Output the [x, y] coordinate of the center of the cell containing the given text.  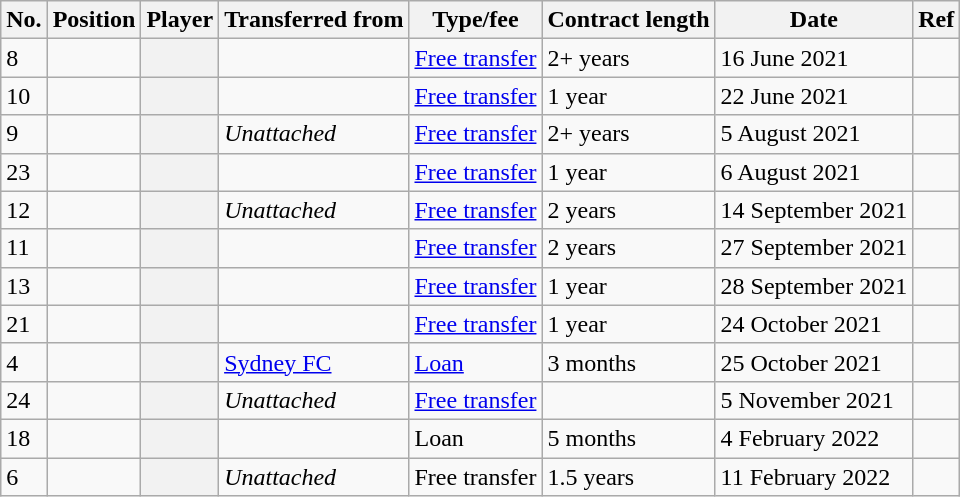
10 [24, 96]
18 [24, 438]
28 September 2021 [814, 286]
16 June 2021 [814, 58]
24 October 2021 [814, 324]
1.5 years [628, 477]
12 [24, 210]
13 [24, 286]
4 [24, 362]
5 August 2021 [814, 134]
23 [24, 172]
24 [24, 400]
14 September 2021 [814, 210]
5 November 2021 [814, 400]
Transferred from [314, 20]
9 [24, 134]
Sydney FC [314, 362]
5 months [628, 438]
22 June 2021 [814, 96]
Contract length [628, 20]
11 February 2022 [814, 477]
6 [24, 477]
27 September 2021 [814, 248]
11 [24, 248]
25 October 2021 [814, 362]
6 August 2021 [814, 172]
Player [180, 20]
8 [24, 58]
21 [24, 324]
Position [94, 20]
4 February 2022 [814, 438]
Ref [936, 20]
No. [24, 20]
Type/fee [476, 20]
3 months [628, 362]
Date [814, 20]
